Search for the cell housing the specified text and yield its (X, Y) center coordinate. 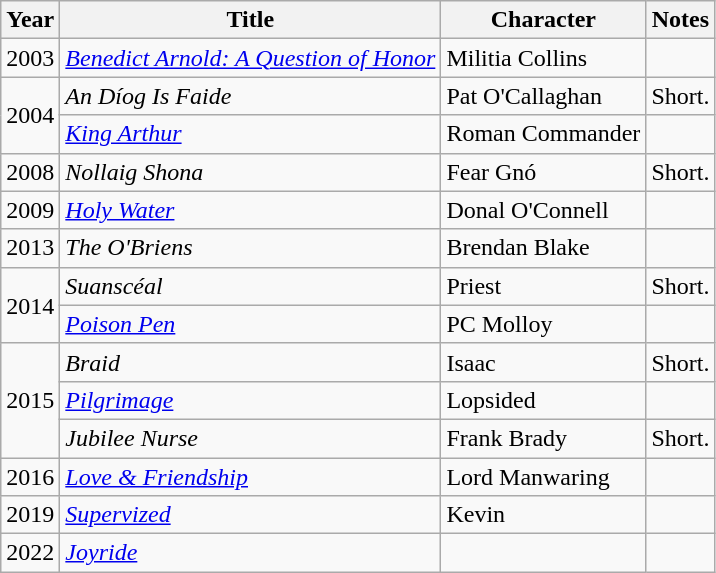
Character (544, 20)
Nollaig Shona (250, 172)
Pat O'Callaghan (544, 96)
Frank Brady (544, 438)
Isaac (544, 362)
Supervized (250, 515)
Benedict Arnold: A Question of Honor (250, 58)
An Díog Is Faide (250, 96)
Lopsided (544, 400)
Title (250, 20)
Joyride (250, 553)
2004 (30, 115)
Brendan Blake (544, 248)
PC Molloy (544, 324)
2013 (30, 248)
Suanscéal (250, 286)
2016 (30, 477)
2022 (30, 553)
Roman Commander (544, 134)
Pilgrimage (250, 400)
2008 (30, 172)
2014 (30, 305)
Poison Pen (250, 324)
Militia Collins (544, 58)
Year (30, 20)
2009 (30, 210)
Notes (680, 20)
Donal O'Connell (544, 210)
2015 (30, 400)
Braid (250, 362)
The O'Briens (250, 248)
Love & Friendship (250, 477)
Priest (544, 286)
Kevin (544, 515)
Lord Manwaring (544, 477)
2019 (30, 515)
2003 (30, 58)
Jubilee Nurse (250, 438)
King Arthur (250, 134)
Holy Water (250, 210)
Fear Gnó (544, 172)
